Return [x, y] of the center of cell containing provided text 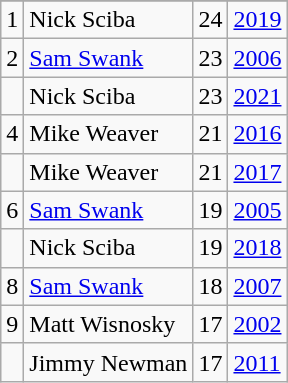
24 [210, 20]
2018 [258, 248]
18 [210, 286]
2002 [258, 324]
2017 [258, 172]
9 [12, 324]
2007 [258, 286]
2006 [258, 58]
2005 [258, 210]
2 [12, 58]
Matt Wisnosky [108, 324]
1 [12, 20]
6 [12, 210]
8 [12, 286]
2011 [258, 362]
2021 [258, 96]
2016 [258, 134]
Jimmy Newman [108, 362]
2019 [258, 20]
4 [12, 134]
